Output the [X, Y] coordinate of the center of the cell containing the given text.  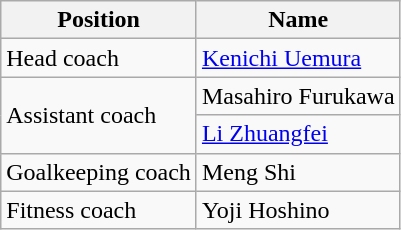
Position [99, 20]
Masahiro Furukawa [298, 96]
Goalkeeping coach [99, 172]
Li Zhuangfei [298, 134]
Yoji Hoshino [298, 210]
Meng Shi [298, 172]
Fitness coach [99, 210]
Name [298, 20]
Head coach [99, 58]
Kenichi Uemura [298, 58]
Assistant coach [99, 115]
